Provide the [X, Y] coordinate of the cell's center where the given text is located.  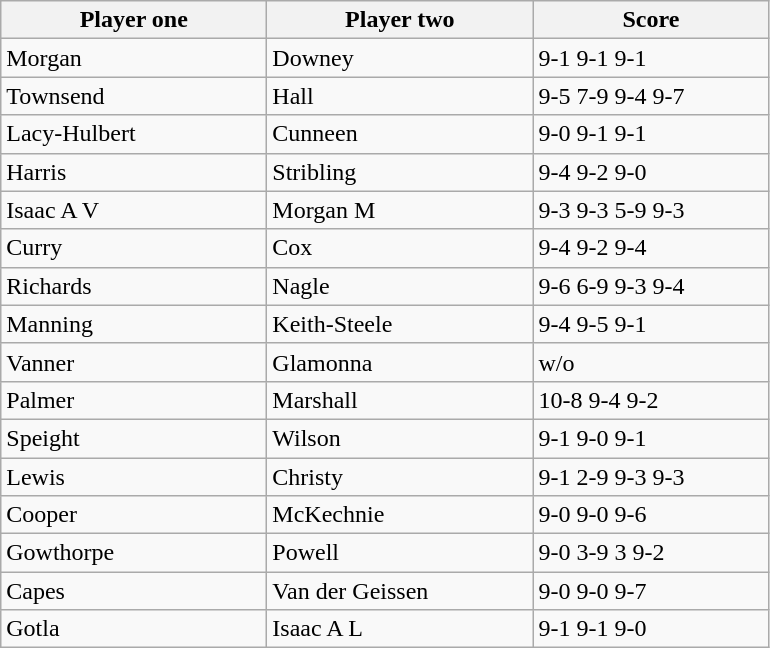
Powell [400, 553]
Isaac A L [400, 629]
Glamonna [400, 362]
9-1 2-9 9-3 9-3 [651, 477]
Gowthorpe [134, 553]
Wilson [400, 438]
Curry [134, 248]
Nagle [400, 286]
9-0 9-1 9-1 [651, 134]
9-0 3-9 3 9-2 [651, 553]
w/o [651, 362]
Vanner [134, 362]
9-1 9-0 9-1 [651, 438]
Score [651, 20]
Player one [134, 20]
McKechnie [400, 515]
Downey [400, 58]
10-8 9-4 9-2 [651, 400]
9-3 9-3 5-9 9-3 [651, 210]
Lewis [134, 477]
Richards [134, 286]
Speight [134, 438]
Hall [400, 96]
Townsend [134, 96]
Capes [134, 591]
Lacy-Hulbert [134, 134]
9-0 9-0 9-6 [651, 515]
Morgan [134, 58]
9-1 9-1 9-0 [651, 629]
Christy [400, 477]
9-4 9-2 9-0 [651, 172]
9-4 9-5 9-1 [651, 324]
9-0 9-0 9-7 [651, 591]
Gotla [134, 629]
Keith-Steele [400, 324]
Cooper [134, 515]
9-6 6-9 9-3 9-4 [651, 286]
Van der Geissen [400, 591]
Cox [400, 248]
Harris [134, 172]
Palmer [134, 400]
9-5 7-9 9-4 9-7 [651, 96]
Manning [134, 324]
Cunneen [400, 134]
Marshall [400, 400]
9-4 9-2 9-4 [651, 248]
Isaac A V [134, 210]
Player two [400, 20]
Morgan M [400, 210]
Stribling [400, 172]
9-1 9-1 9-1 [651, 58]
